From the cell containing the given text, extract its center point as [x, y] coordinate. 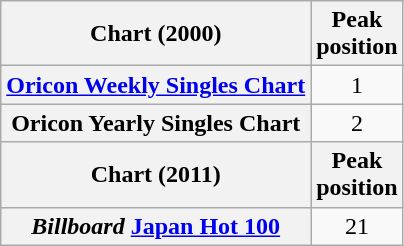
2 [357, 123]
Billboard Japan Hot 100 [156, 226]
Chart (2000) [156, 34]
Chart (2011) [156, 174]
Oricon Weekly Singles Chart [156, 85]
1 [357, 85]
Oricon Yearly Singles Chart [156, 123]
21 [357, 226]
